Detect which cell encompasses the target text, then output its (X, Y) center coordinate. 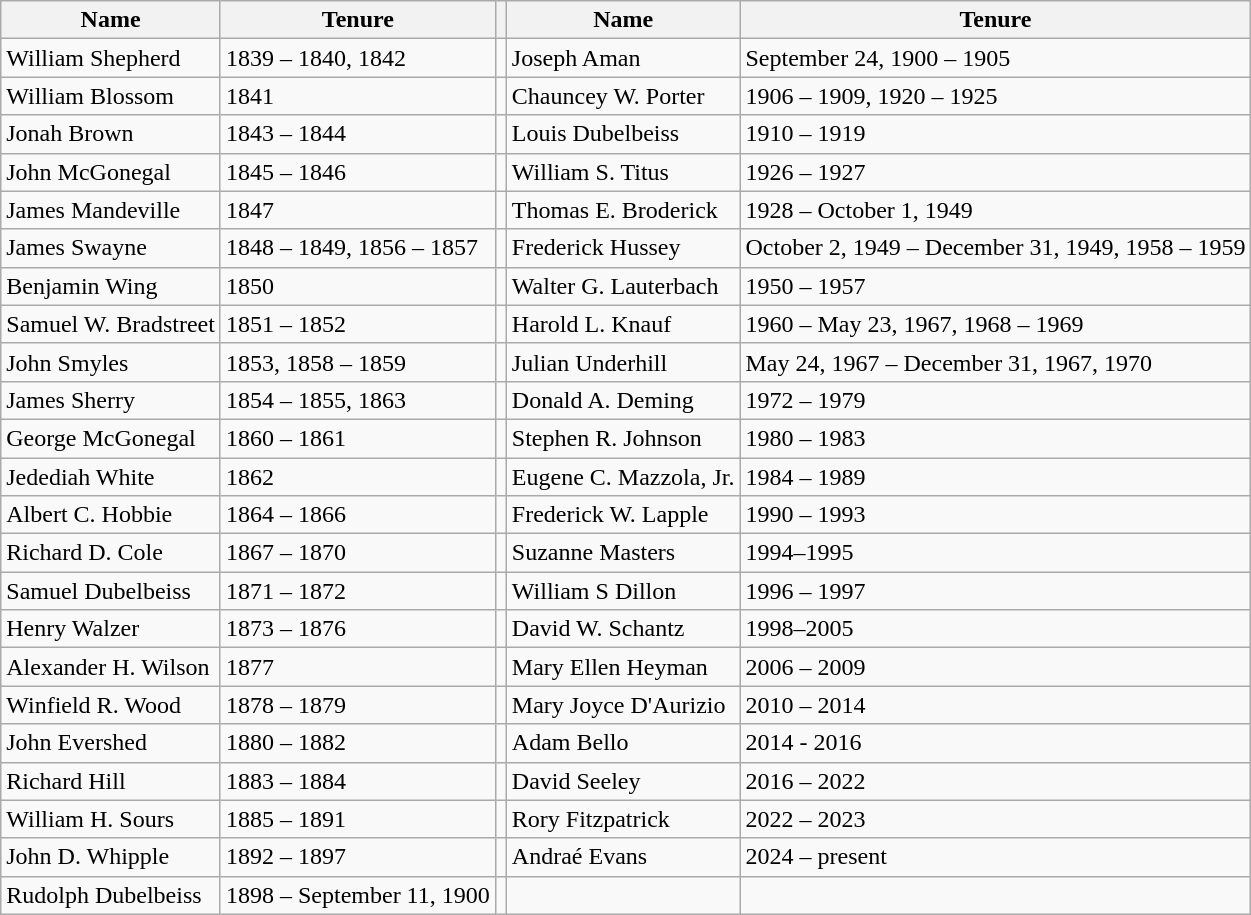
Andraé Evans (623, 857)
1877 (358, 667)
1906 – 1909, 1920 – 1925 (996, 96)
2016 – 2022 (996, 781)
John D. Whipple (111, 857)
1841 (358, 96)
John Smyles (111, 362)
Benjamin Wing (111, 286)
1950 – 1957 (996, 286)
1994–1995 (996, 553)
Albert C. Hobbie (111, 515)
Rory Fitzpatrick (623, 819)
1848 – 1849, 1856 – 1857 (358, 248)
Stephen R. Johnson (623, 438)
Richard D. Cole (111, 553)
Mary Joyce D'Aurizio (623, 705)
Chauncey W. Porter (623, 96)
1871 – 1872 (358, 591)
Eugene C. Mazzola, Jr. (623, 477)
Frederick Hussey (623, 248)
1873 – 1876 (358, 629)
1850 (358, 286)
2014 - 2016 (996, 743)
1843 – 1844 (358, 134)
John Evershed (111, 743)
Alexander H. Wilson (111, 667)
2024 – present (996, 857)
1880 – 1882 (358, 743)
Harold L. Knauf (623, 324)
Suzanne Masters (623, 553)
1845 – 1846 (358, 172)
1910 – 1919 (996, 134)
William S. Titus (623, 172)
1885 – 1891 (358, 819)
Henry Walzer (111, 629)
David Seeley (623, 781)
Jonah Brown (111, 134)
Mary Ellen Heyman (623, 667)
Thomas E. Broderick (623, 210)
1998–2005 (996, 629)
1851 – 1852 (358, 324)
Frederick W. Lapple (623, 515)
1984 – 1989 (996, 477)
William S Dillon (623, 591)
1862 (358, 477)
Samuel W. Bradstreet (111, 324)
1972 – 1979 (996, 400)
1898 – September 11, 1900 (358, 895)
2022 – 2023 (996, 819)
1867 – 1870 (358, 553)
1839 – 1840, 1842 (358, 58)
1928 – October 1, 1949 (996, 210)
Richard Hill (111, 781)
May 24, 1967 – December 31, 1967, 1970 (996, 362)
1860 – 1861 (358, 438)
Louis Dubelbeiss (623, 134)
1960 – May 23, 1967, 1968 – 1969 (996, 324)
William Shepherd (111, 58)
James Swayne (111, 248)
October 2, 1949 – December 31, 1949, 1958 – 1959 (996, 248)
1854 – 1855, 1863 (358, 400)
William H. Sours (111, 819)
1853, 1858 – 1859 (358, 362)
James Sherry (111, 400)
1847 (358, 210)
Donald A. Deming (623, 400)
James Mandeville (111, 210)
2006 – 2009 (996, 667)
William Blossom (111, 96)
1980 – 1983 (996, 438)
David W. Schantz (623, 629)
Walter G. Lauterbach (623, 286)
1892 – 1897 (358, 857)
Adam Bello (623, 743)
1926 – 1927 (996, 172)
Samuel Dubelbeiss (111, 591)
Julian Underhill (623, 362)
1990 – 1993 (996, 515)
September 24, 1900 – 1905 (996, 58)
George McGonegal (111, 438)
2010 – 2014 (996, 705)
1864 – 1866 (358, 515)
Jedediah White (111, 477)
1878 – 1879 (358, 705)
Winfield R. Wood (111, 705)
Rudolph Dubelbeiss (111, 895)
1996 – 1997 (996, 591)
Joseph Aman (623, 58)
John McGonegal (111, 172)
1883 – 1884 (358, 781)
